Return (X, Y) of the center of cell containing provided text 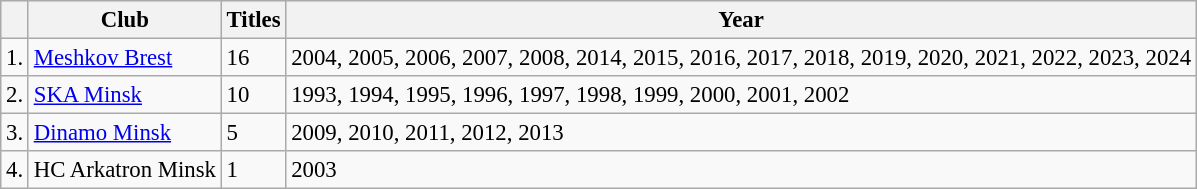
3. (15, 133)
2004, 2005, 2006, 2007, 2008, 2014, 2015, 2016, 2017, 2018, 2019, 2020, 2021, 2022, 2023, 2024 (741, 58)
1. (15, 58)
Club (124, 20)
HC Arkatron Minsk (124, 170)
SKA Minsk (124, 95)
10 (254, 95)
Titles (254, 20)
2003 (741, 170)
1993, 1994, 1995, 1996, 1997, 1998, 1999, 2000, 2001, 2002 (741, 95)
Year (741, 20)
4. (15, 170)
5 (254, 133)
2. (15, 95)
Dinamo Minsk (124, 133)
1 (254, 170)
2009, 2010, 2011, 2012, 2013 (741, 133)
Meshkov Brest (124, 58)
16 (254, 58)
